Locate the cell with the specified text and output its (x, y) center coordinate. 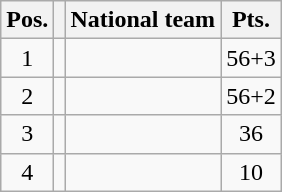
1 (28, 58)
2 (28, 96)
Pos. (28, 20)
56+2 (252, 96)
Pts. (252, 20)
3 (28, 134)
4 (28, 172)
10 (252, 172)
National team (143, 20)
36 (252, 134)
56+3 (252, 58)
